Return (x, y) of the center of cell containing provided text 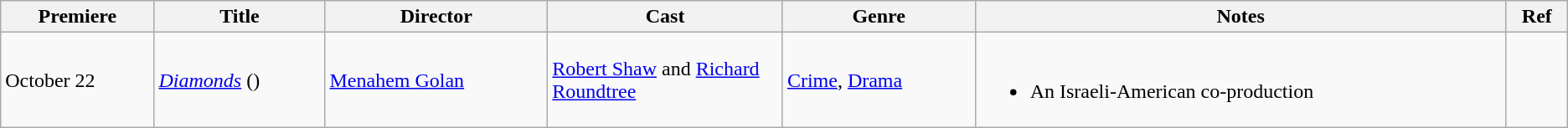
Genre (879, 17)
Ref (1536, 17)
Crime, Drama (879, 80)
Menahem Golan (436, 80)
Robert Shaw and Richard Roundtree (665, 80)
Diamonds () (240, 80)
Premiere (77, 17)
An Israeli-American co-production (1240, 80)
Title (240, 17)
Cast (665, 17)
October 22 (77, 80)
Director (436, 17)
Notes (1240, 17)
